Identify which cell holds the provided text, then report its [x, y] central coordinate. 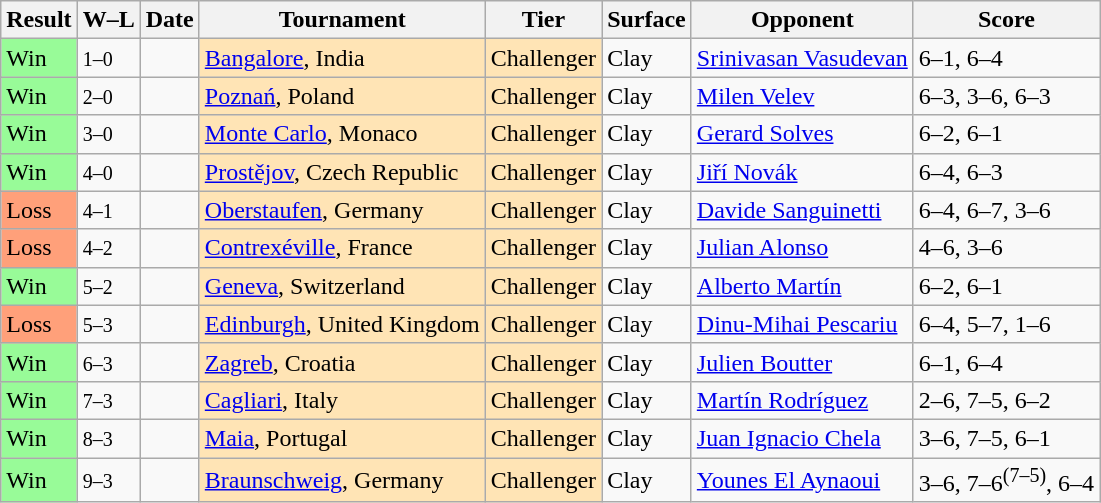
2–6, 7–5, 6–2 [1006, 400]
8–3 [108, 438]
Opponent [802, 20]
Score [1006, 20]
Prostějov, Czech Republic [342, 172]
5–2 [108, 286]
Surface [647, 20]
1–0 [108, 58]
Julien Boutter [802, 362]
6–3, 3–6, 6–3 [1006, 96]
4–1 [108, 210]
Alberto Martín [802, 286]
Monte Carlo, Monaco [342, 134]
Juan Ignacio Chela [802, 438]
Bangalore, India [342, 58]
Tier [543, 20]
Srinivasan Vasudevan [802, 58]
3–6, 7–5, 6–1 [1006, 438]
Davide Sanguinetti [802, 210]
Dinu-Mihai Pescariu [802, 324]
Poznań, Poland [342, 96]
2–0 [108, 96]
Cagliari, Italy [342, 400]
7–3 [108, 400]
Gerard Solves [802, 134]
W–L [108, 20]
6–4, 6–3 [1006, 172]
3–6, 7–6(7–5), 6–4 [1006, 480]
5–3 [108, 324]
3–0 [108, 134]
Zagreb, Croatia [342, 362]
6–4, 6–7, 3–6 [1006, 210]
4–2 [108, 248]
Julian Alonso [802, 248]
6–3 [108, 362]
4–6, 3–6 [1006, 248]
4–0 [108, 172]
Milen Velev [802, 96]
Braunschweig, Germany [342, 480]
Contrexéville, France [342, 248]
9–3 [108, 480]
Maia, Portugal [342, 438]
Geneva, Switzerland [342, 286]
Martín Rodríguez [802, 400]
Tournament [342, 20]
6–4, 5–7, 1–6 [1006, 324]
Date [170, 20]
Jiří Novák [802, 172]
Younes El Aynaoui [802, 480]
Oberstaufen, Germany [342, 210]
Edinburgh, United Kingdom [342, 324]
Result [39, 20]
